Scan for the cell matching the given text and deliver its (X, Y) coordinate at center. 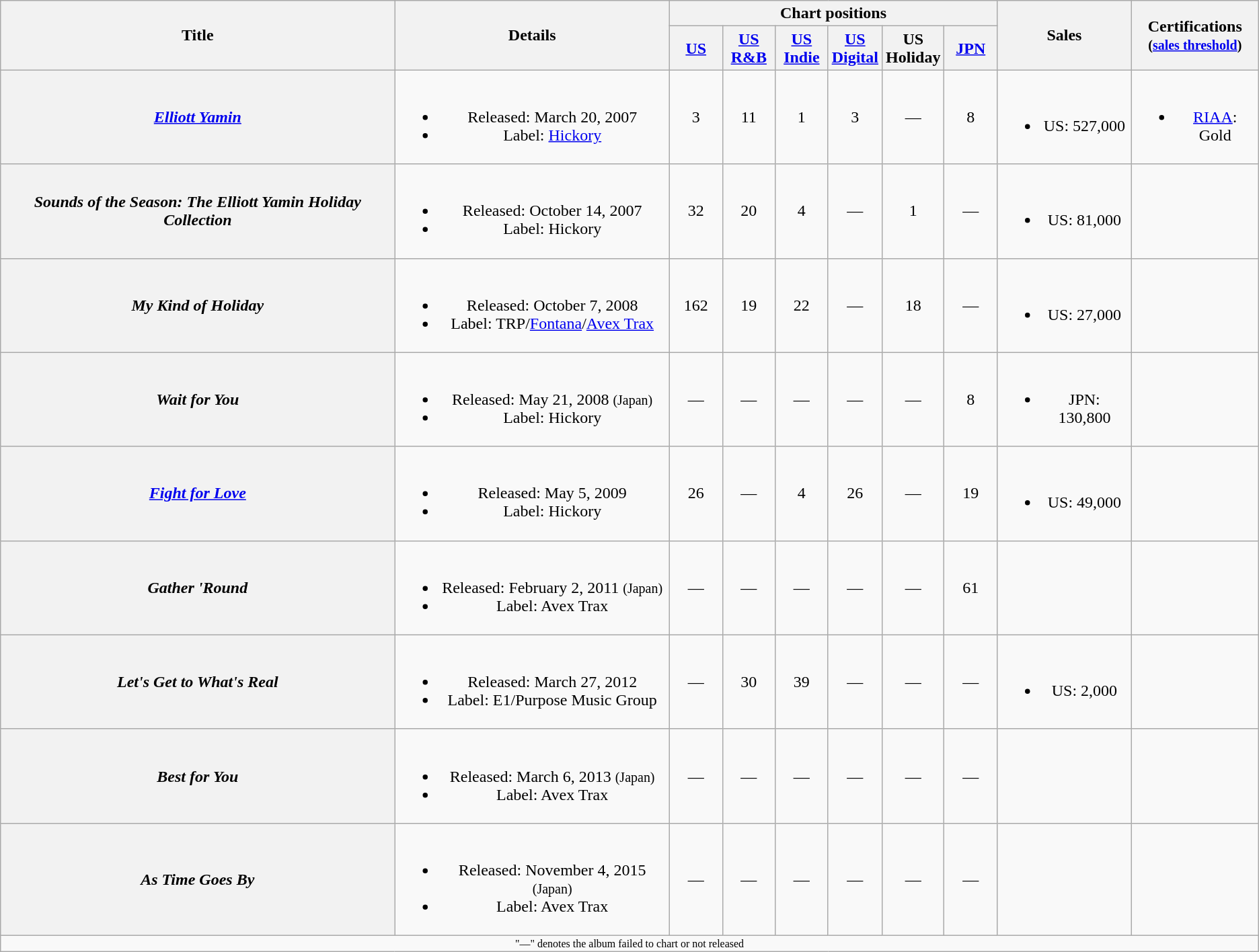
Sales (1065, 35)
162 (695, 305)
11 (749, 117)
Released: October 7, 2008Label: TRP/Fontana/Avex Trax (533, 305)
US: 27,000 (1065, 305)
18 (913, 305)
Title (198, 35)
30 (749, 682)
JPN: 130,800 (1065, 399)
Released: May 5, 2009Label: Hickory (533, 493)
"—" denotes the album failed to chart or not released (629, 943)
Released: November 4, 2015 (Japan)Label: Avex Trax (533, 879)
JPN (971, 48)
Sounds of the Season: The Elliott Yamin Holiday Collection (198, 211)
US: 49,000 (1065, 493)
Released: March 20, 2007Label: Hickory (533, 117)
USHoliday (913, 48)
US: 2,000 (1065, 682)
Elliott Yamin (198, 117)
Released: March 6, 2013 (Japan)Label: Avex Trax (533, 776)
Fight for Love (198, 493)
22 (802, 305)
US: 527,000 (1065, 117)
US (695, 48)
20 (749, 211)
Wait for You (198, 399)
Details (533, 35)
Chart positions (833, 13)
My Kind of Holiday (198, 305)
Certifications(sales threshold) (1194, 35)
Released: May 21, 2008 (Japan)Label: Hickory (533, 399)
Gather 'Round (198, 588)
32 (695, 211)
Best for You (198, 776)
Released: October 14, 2007Label: Hickory (533, 211)
USIndie (802, 48)
39 (802, 682)
61 (971, 588)
US: 81,000 (1065, 211)
Released: February 2, 2011 (Japan)Label: Avex Trax (533, 588)
RIAA: Gold (1194, 117)
Released: March 27, 2012Label: E1/Purpose Music Group (533, 682)
As Time Goes By (198, 879)
USDigital (855, 48)
USR&B (749, 48)
Let's Get to What's Real (198, 682)
